Find where the given text appears and provide that cell's center as (X, Y) coordinate. 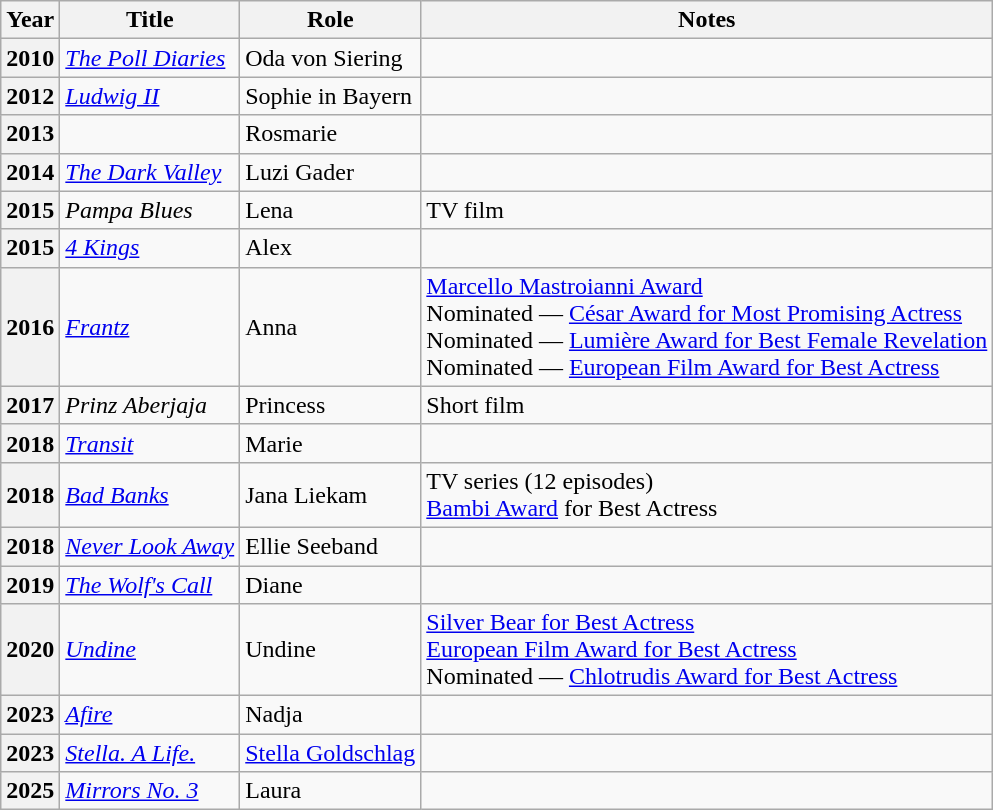
TV film (707, 210)
Rosmarie (330, 134)
The Poll Diaries (150, 58)
Jana Liekam (330, 494)
Lena (330, 210)
Nadja (330, 715)
2012 (30, 96)
Luzi Gader (330, 172)
Pampa Blues (150, 210)
2014 (30, 172)
The Dark Valley (150, 172)
4 Kings (150, 248)
TV series (12 episodes)Bambi Award for Best Actress (707, 494)
2013 (30, 134)
Notes (707, 20)
2020 (30, 650)
Title (150, 20)
Stella Goldschlag (330, 753)
Diane (330, 585)
Marie (330, 443)
Mirrors No. 3 (150, 791)
Laura (330, 791)
Ludwig II (150, 96)
Princess (330, 405)
Never Look Away (150, 546)
Short film (707, 405)
Oda von Siering (330, 58)
Year (30, 20)
2025 (30, 791)
Role (330, 20)
Bad Banks (150, 494)
2017 (30, 405)
Silver Bear for Best ActressEuropean Film Award for Best ActressNominated — Chlotrudis Award for Best Actress (707, 650)
Stella. A Life. (150, 753)
Prinz Aberjaja (150, 405)
2016 (30, 326)
The Wolf's Call (150, 585)
Afire (150, 715)
Frantz (150, 326)
Anna (330, 326)
Alex (330, 248)
2010 (30, 58)
2019 (30, 585)
Ellie Seeband (330, 546)
Transit (150, 443)
Sophie in Bayern (330, 96)
